Determine the (X, Y) coordinate at the center of the cell enclosing the given text.  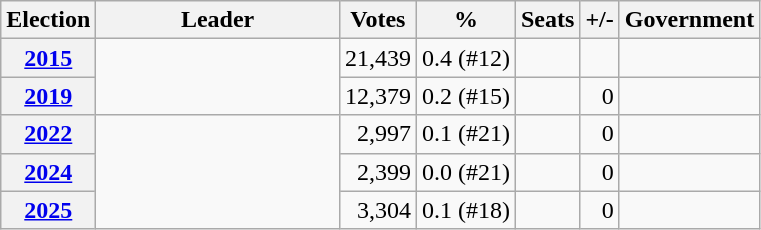
Seats (547, 20)
2025 (48, 210)
2022 (48, 134)
0.2 (#15) (466, 96)
2,399 (378, 172)
2019 (48, 96)
0.4 (#12) (466, 58)
2024 (48, 172)
Votes (378, 20)
2015 (48, 58)
Election (48, 20)
0.1 (#18) (466, 210)
Leader (218, 20)
3,304 (378, 210)
Government (689, 20)
0.1 (#21) (466, 134)
0.0 (#21) (466, 172)
+/- (600, 20)
2,997 (378, 134)
% (466, 20)
12,379 (378, 96)
21,439 (378, 58)
